Pinpoint the cell where the given text exists, returning its [x, y] midpoint coordinate. 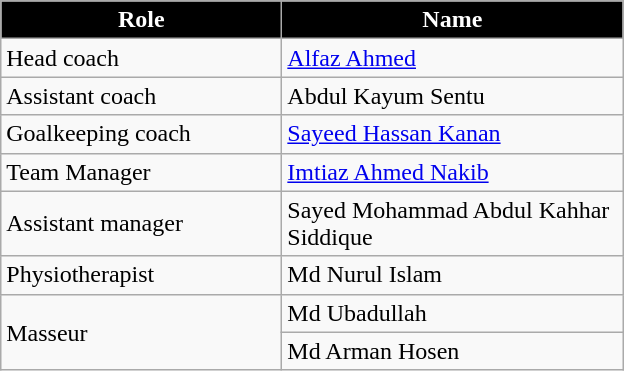
Goalkeeping coach [142, 134]
Sayed Mohammad Abdul Kahhar Siddique [452, 224]
Role [142, 20]
Team Manager [142, 172]
Abdul Kayum Sentu [452, 96]
Md Nurul Islam [452, 275]
Physiotherapist [142, 275]
Masseur [142, 332]
Assistant coach [142, 96]
Sayeed Hassan Kanan [452, 134]
Assistant manager [142, 224]
Imtiaz Ahmed Nakib [452, 172]
Md Arman Hosen [452, 351]
Alfaz Ahmed [452, 58]
Head coach [142, 58]
Md Ubadullah [452, 313]
Name [452, 20]
